Find where the given text appears and provide that cell's center as (X, Y) coordinate. 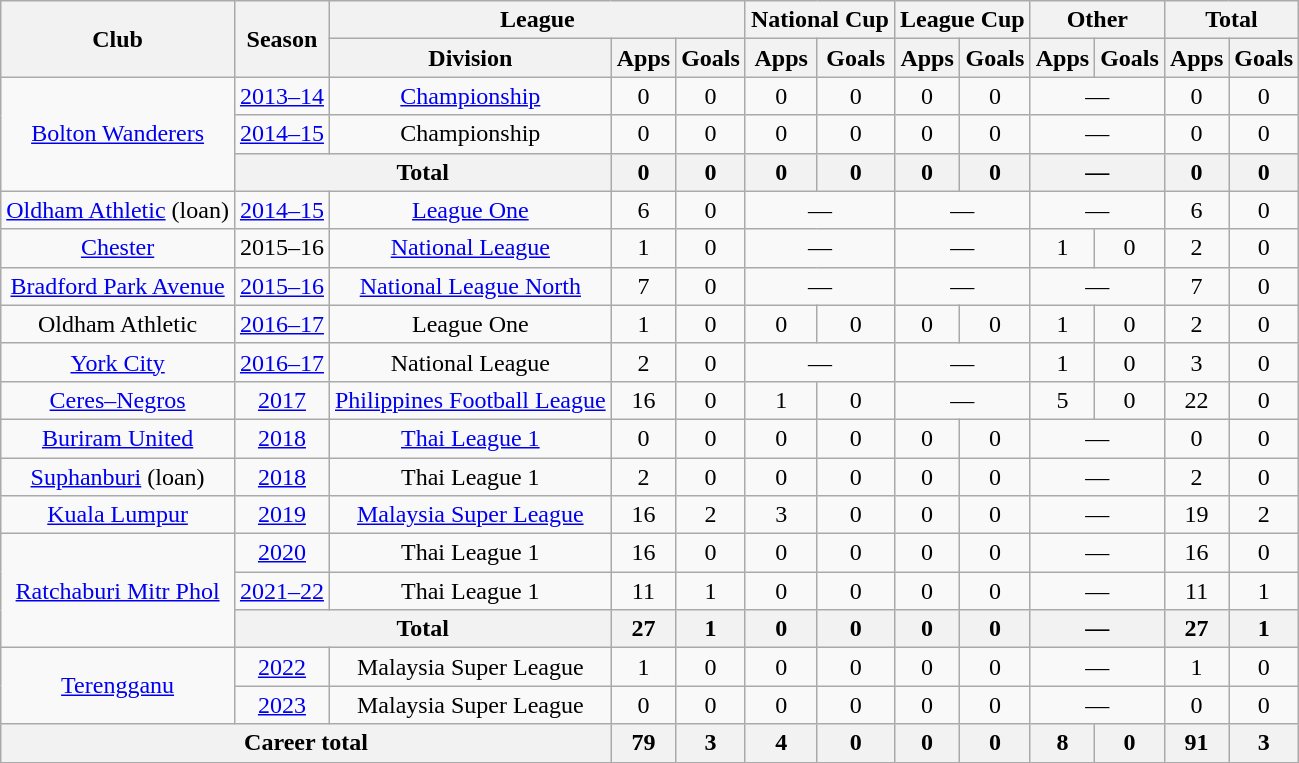
2022 (282, 667)
League Cup (962, 20)
Oldham Athletic (118, 324)
Buriram United (118, 438)
Ceres–Negros (118, 400)
22 (1196, 400)
Terengganu (118, 686)
York City (118, 362)
8 (1062, 743)
91 (1196, 743)
League (537, 20)
Bradford Park Avenue (118, 286)
Season (282, 39)
Division (470, 58)
Oldham Athletic (loan) (118, 210)
Ratchaburi Mitr Phol (118, 591)
2017 (282, 400)
Kuala Lumpur (118, 515)
2023 (282, 705)
Club (118, 39)
2013–14 (282, 96)
4 (781, 743)
79 (643, 743)
Chester (118, 248)
Bolton Wanderers (118, 134)
Suphanburi (loan) (118, 477)
2019 (282, 515)
National League North (470, 286)
19 (1196, 515)
2021–22 (282, 591)
Philippines Football League (470, 400)
Other (1097, 20)
5 (1062, 400)
National Cup (820, 20)
2020 (282, 553)
Career total (306, 743)
